Find where the given text appears and provide that cell's center as (x, y) coordinate. 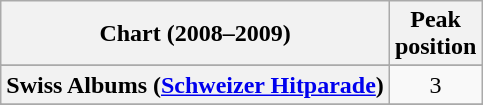
Peakposition (435, 34)
Chart (2008–2009) (196, 34)
3 (435, 85)
Swiss Albums (Schweizer Hitparade) (196, 85)
